Identify which cell holds the provided text, then report its [X, Y] central coordinate. 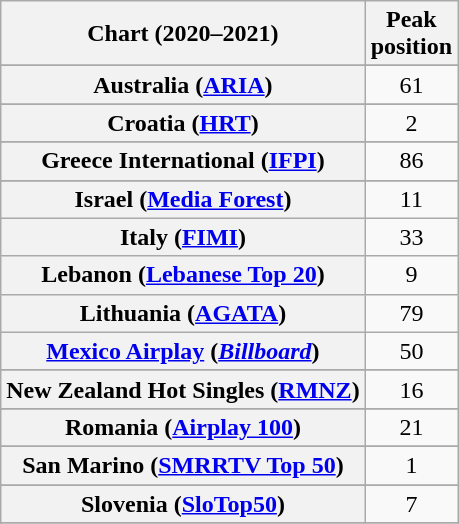
61 [411, 85]
9 [411, 275]
Italy (FIMI) [183, 237]
16 [411, 389]
86 [411, 161]
Greece International (IFPI) [183, 161]
Romania (Airplay 100) [183, 427]
33 [411, 237]
Australia (ARIA) [183, 85]
11 [411, 199]
21 [411, 427]
79 [411, 313]
Israel (Media Forest) [183, 199]
7 [411, 503]
Slovenia (SloTop50) [183, 503]
1 [411, 465]
Croatia (HRT) [183, 123]
San Marino (SMRRTV Top 50) [183, 465]
Chart (2020–2021) [183, 34]
50 [411, 351]
Lithuania (AGATA) [183, 313]
2 [411, 123]
Lebanon (Lebanese Top 20) [183, 275]
Mexico Airplay (Billboard) [183, 351]
Peakposition [411, 34]
New Zealand Hot Singles (RMNZ) [183, 389]
